Search for the cell housing the specified text and yield its [X, Y] center coordinate. 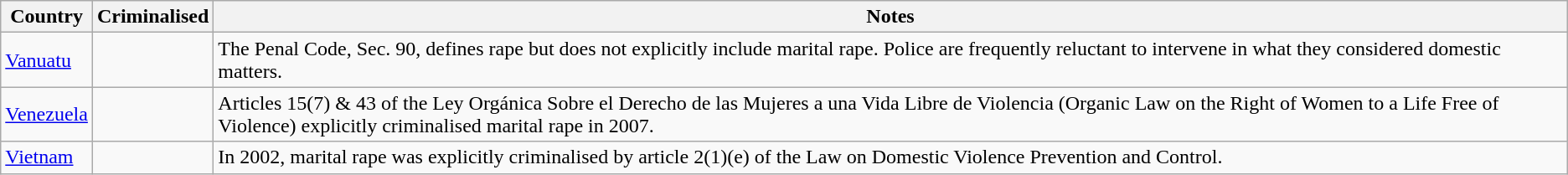
Country [47, 17]
Venezuela [47, 114]
In 2002, marital rape was explicitly criminalised by article 2(1)(e) of the Law on Domestic Violence Prevention and Control. [890, 157]
Criminalised [152, 17]
Notes [890, 17]
Vanuatu [47, 60]
Vietnam [47, 157]
